Return the (x, y) coordinate for the center point of the cell that contains the specified text.  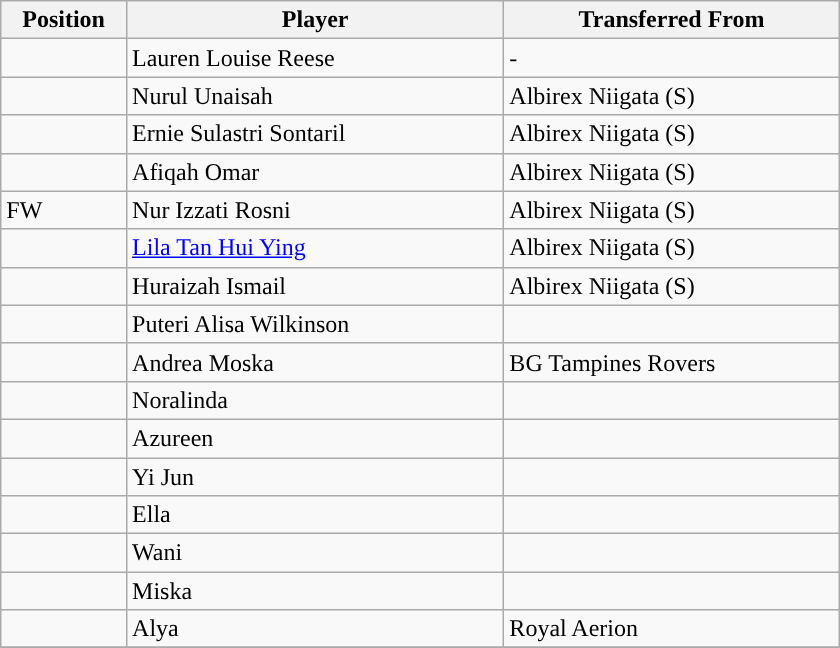
Ella (316, 515)
Noralinda (316, 400)
Lauren Louise Reese (316, 58)
Transferred From (672, 20)
Miska (316, 591)
Ernie Sulastri Sontaril (316, 134)
Alya (316, 629)
- (672, 58)
Puteri Alisa Wilkinson (316, 324)
Andrea Moska (316, 362)
Royal Aerion (672, 629)
Afiqah Omar (316, 172)
Azureen (316, 438)
Player (316, 20)
Huraizah Ismail (316, 286)
Position (64, 20)
Lila Tan Hui Ying (316, 248)
FW (64, 210)
Wani (316, 553)
Yi Jun (316, 477)
Nur Izzati Rosni (316, 210)
Nurul Unaisah (316, 96)
BG Tampines Rovers (672, 362)
